Locate the cell with the specified text and output its [X, Y] center coordinate. 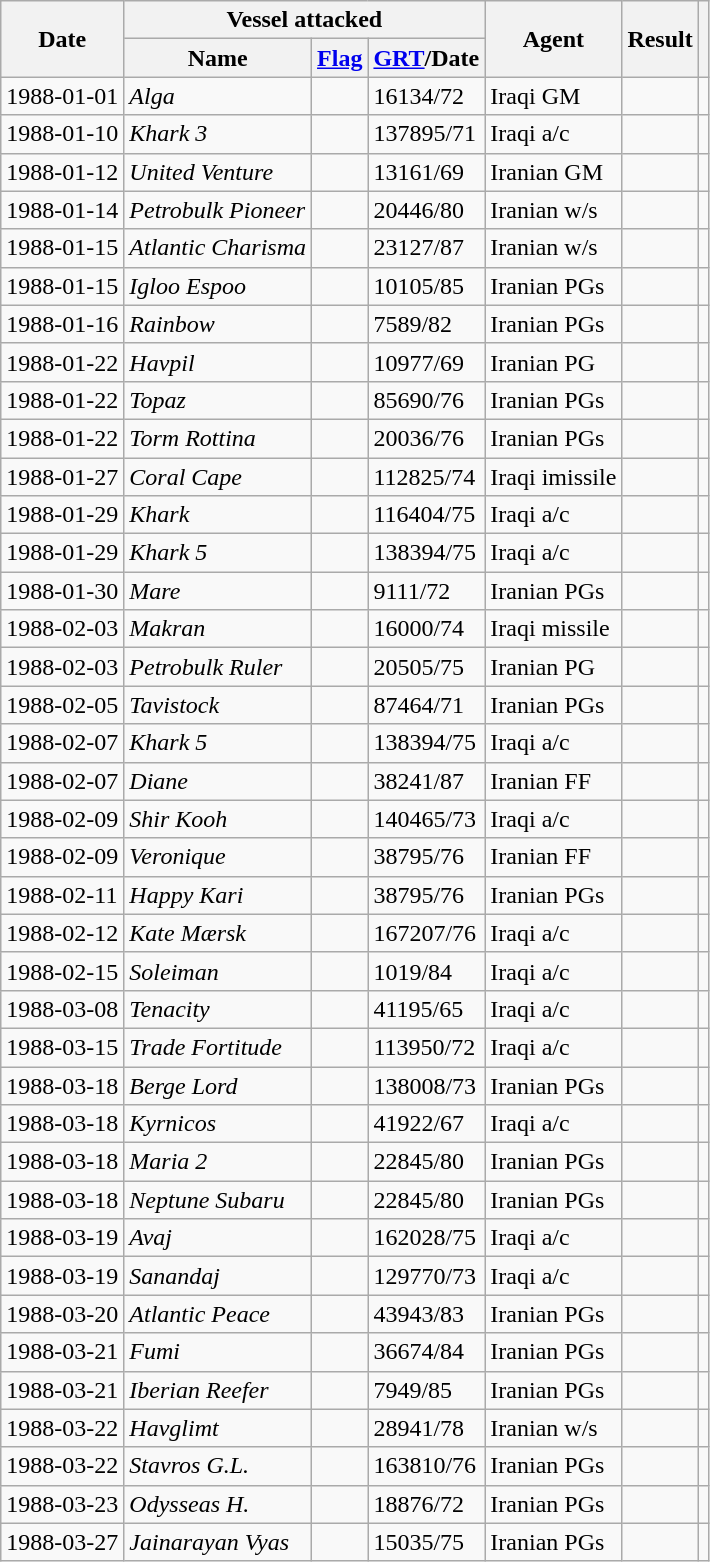
Havglimt [218, 1428]
Diane [218, 781]
16134/72 [426, 96]
1988-01-01 [62, 96]
Havpil [218, 362]
Result [660, 39]
Topaz [218, 400]
Khark 3 [218, 134]
1988-01-16 [62, 324]
Atlantic Charisma [218, 248]
United Venture [218, 172]
Iberian Reefer [218, 1390]
Iraqi GM [554, 96]
Makran [218, 629]
41195/65 [426, 1009]
1988-02-11 [62, 895]
Shir Kooh [218, 819]
Tavistock [218, 705]
140465/73 [426, 819]
1988-01-30 [62, 591]
167207/76 [426, 933]
Stavros G.L. [218, 1466]
Trade Fortitude [218, 1047]
Agent [554, 39]
16000/74 [426, 629]
Alga [218, 96]
162028/75 [426, 1238]
Coral Cape [218, 477]
85690/76 [426, 400]
Petrobulk Ruler [218, 667]
1988-03-08 [62, 1009]
1988-01-12 [62, 172]
112825/74 [426, 477]
Name [218, 58]
Atlantic Peace [218, 1314]
Happy Kari [218, 895]
23127/87 [426, 248]
Mare [218, 591]
1019/84 [426, 971]
1988-03-27 [62, 1542]
38241/87 [426, 781]
15035/75 [426, 1542]
9111/72 [426, 591]
1988-03-23 [62, 1504]
1988-02-12 [62, 933]
7589/82 [426, 324]
1988-01-10 [62, 134]
Date [62, 39]
Kyrnicos [218, 1124]
Kate Mærsk [218, 933]
116404/75 [426, 515]
138008/73 [426, 1085]
1988-02-05 [62, 705]
Petrobulk Pioneer [218, 210]
Igloo Espoo [218, 286]
Tenacity [218, 1009]
18876/72 [426, 1504]
Iranian GM [554, 172]
Jainarayan Vyas [218, 1542]
87464/71 [426, 705]
1988-03-15 [62, 1047]
Rainbow [218, 324]
10105/85 [426, 286]
Veronique [218, 857]
Fumi [218, 1352]
41922/67 [426, 1124]
13161/69 [426, 172]
Flag [340, 58]
Vessel attacked [304, 20]
Avaj [218, 1238]
163810/76 [426, 1466]
10977/69 [426, 362]
1988-03-20 [62, 1314]
Soleiman [218, 971]
1988-01-14 [62, 210]
43943/83 [426, 1314]
Berge Lord [218, 1085]
Odysseas H. [218, 1504]
113950/72 [426, 1047]
36674/84 [426, 1352]
Maria 2 [218, 1162]
137895/71 [426, 134]
20036/76 [426, 438]
Neptune Subaru [218, 1200]
1988-02-15 [62, 971]
129770/73 [426, 1276]
Sanandaj [218, 1276]
Khark [218, 515]
7949/85 [426, 1390]
1988-01-27 [62, 477]
Iraqi imissile [554, 477]
GRT/Date [426, 58]
Iraqi missile [554, 629]
20446/80 [426, 210]
Torm Rottina [218, 438]
28941/78 [426, 1428]
20505/75 [426, 667]
